Locate the cell with the specified text and output its (x, y) center coordinate. 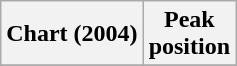
Peakposition (189, 34)
Chart (2004) (72, 34)
